Provide the [X, Y] coordinate of the cell's center where the given text is located.  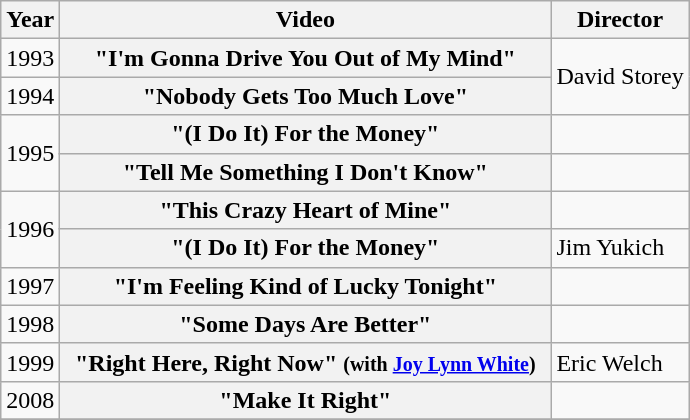
Eric Welch [620, 362]
"Some Days Are Better" [306, 324]
1997 [30, 286]
Year [30, 20]
Video [306, 20]
"Make It Right" [306, 400]
"I'm Feeling Kind of Lucky Tonight" [306, 286]
"Nobody Gets Too Much Love" [306, 96]
1995 [30, 153]
"This Crazy Heart of Mine" [306, 210]
1993 [30, 58]
"I'm Gonna Drive You Out of My Mind" [306, 58]
1999 [30, 362]
Jim Yukich [620, 248]
Director [620, 20]
1998 [30, 324]
1996 [30, 229]
1994 [30, 96]
"Right Here, Right Now" (with Joy Lynn White) [306, 362]
David Storey [620, 77]
2008 [30, 400]
"Tell Me Something I Don't Know" [306, 172]
